Determine the (x, y) coordinate at the center of the cell enclosing the given text.  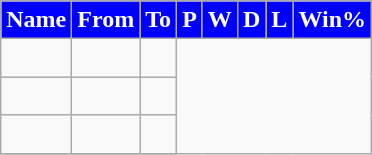
Win% (332, 20)
P (190, 20)
Name (36, 20)
D (251, 20)
L (280, 20)
From (106, 20)
W (220, 20)
To (158, 20)
